Return the [X, Y] coordinate for the center point of the cell that contains the specified text.  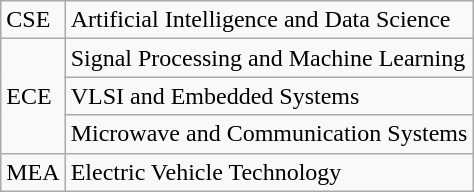
Signal Processing and Machine Learning [269, 58]
CSE [33, 20]
Microwave and Communication Systems [269, 134]
VLSI and Embedded Systems [269, 96]
MEA [33, 172]
Electric Vehicle Technology [269, 172]
Artificial Intelligence and Data Science [269, 20]
ECE [33, 96]
